Find where the given text appears and provide that cell's center as (x, y) coordinate. 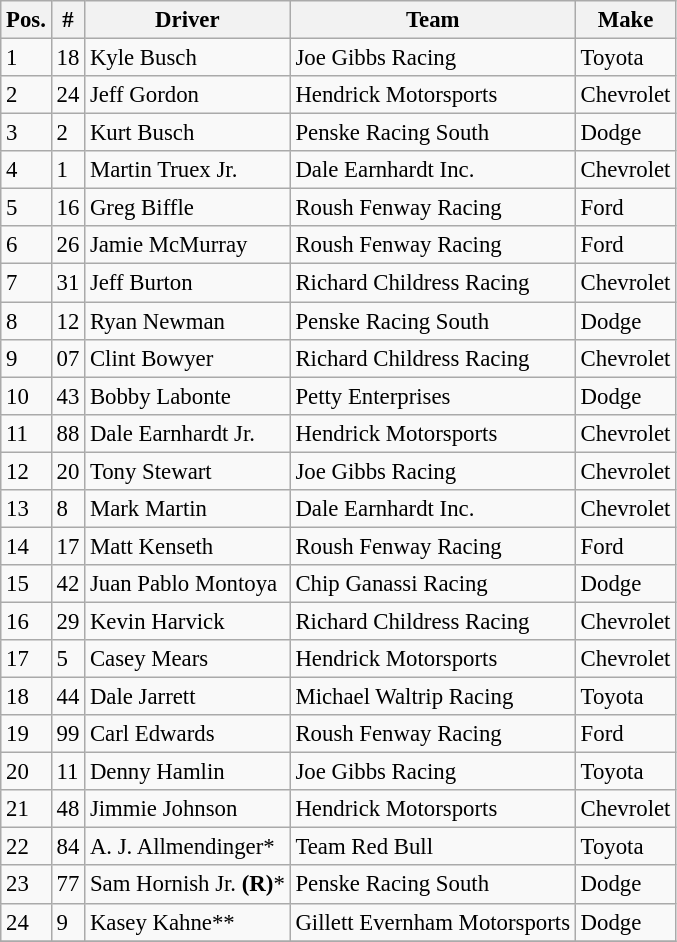
Kevin Harvick (188, 621)
Ryan Newman (188, 321)
22 (26, 847)
26 (68, 245)
Martin Truex Jr. (188, 170)
Pos. (26, 20)
Carl Edwards (188, 734)
99 (68, 734)
Team (432, 20)
Kurt Busch (188, 133)
Driver (188, 20)
Bobby Labonte (188, 396)
7 (26, 283)
48 (68, 809)
Kyle Busch (188, 58)
Kasey Kahne** (188, 922)
4 (26, 170)
Jeff Gordon (188, 95)
Dale Jarrett (188, 697)
Jeff Burton (188, 283)
Jimmie Johnson (188, 809)
Sam Hornish Jr. (R)* (188, 885)
Petty Enterprises (432, 396)
15 (26, 584)
19 (26, 734)
29 (68, 621)
10 (26, 396)
Casey Mears (188, 659)
Dale Earnhardt Jr. (188, 433)
Gillett Evernham Motorsports (432, 922)
84 (68, 847)
3 (26, 133)
Mark Martin (188, 509)
23 (26, 885)
43 (68, 396)
Chip Ganassi Racing (432, 584)
Make (625, 20)
Clint Bowyer (188, 358)
Jamie McMurray (188, 245)
Denny Hamlin (188, 772)
14 (26, 546)
6 (26, 245)
07 (68, 358)
Greg Biffle (188, 208)
21 (26, 809)
77 (68, 885)
Matt Kenseth (188, 546)
31 (68, 283)
Michael Waltrip Racing (432, 697)
44 (68, 697)
# (68, 20)
Tony Stewart (188, 471)
Juan Pablo Montoya (188, 584)
88 (68, 433)
42 (68, 584)
13 (26, 509)
Team Red Bull (432, 847)
A. J. Allmendinger* (188, 847)
